Determine the [X, Y] coordinate at the center of the cell enclosing the given text.  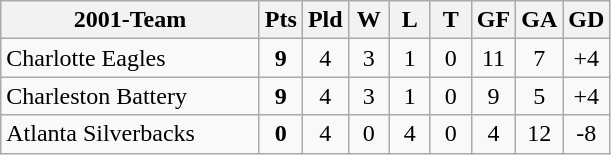
GA [540, 20]
Charleston Battery [130, 96]
5 [540, 96]
11 [493, 58]
L [410, 20]
2001-Team [130, 20]
T [450, 20]
Pts [280, 20]
W [368, 20]
Atlanta Silverbacks [130, 134]
12 [540, 134]
7 [540, 58]
-8 [586, 134]
GF [493, 20]
GD [586, 20]
Pld [325, 20]
Charlotte Eagles [130, 58]
